Output the [x, y] coordinate of the center of the cell containing the given text.  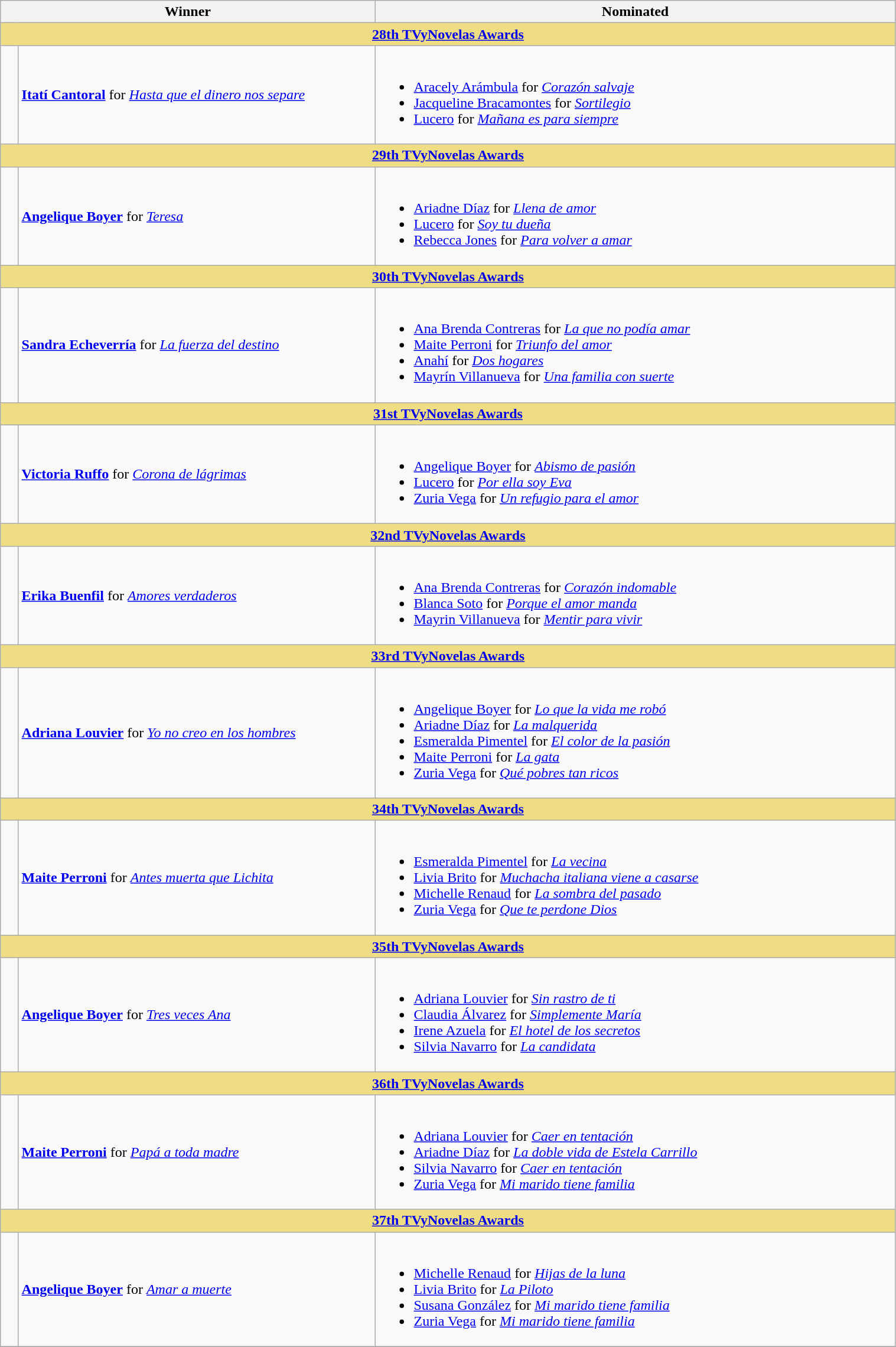
34th TVyNovelas Awards [448, 809]
37th TVyNovelas Awards [448, 1221]
Angelique Boyer for Teresa [197, 216]
Michelle Renaud for Hijas de la lunaLivia Brito for La PilotoSusana González for Mi marido tiene familiaZuria Vega for Mi marido tiene familia [636, 1289]
Winner [188, 12]
Adriana Louvier for Yo no creo en los hombres [197, 733]
Ana Brenda Contreras for Corazón indomableBlanca Soto for Porque el amor mandaMayrin Villanueva for Mentir para vivir [636, 596]
Angelique Boyer for Abismo de pasiónLucero for Por ella soy EvaZuria Vega for Un refugio para el amor [636, 474]
36th TVyNovelas Awards [448, 1084]
32nd TVyNovelas Awards [448, 535]
Adriana Louvier for Sin rastro de tiClaudia Álvarez for Simplemente MaríaIrene Azuela for El hotel de los secretosSilvia Navarro for La candidata [636, 1015]
Aracely Arámbula for Corazón salvajeJacqueline Bracamontes for SortilegioLucero for Mañana es para siempre [636, 95]
Erika Buenfil for Amores verdaderos [197, 596]
Ana Brenda Contreras for La que no podía amarMaite Perroni for Triunfo del amorAnahí for Dos hogaresMayrín Villanueva for Una familia con suerte [636, 345]
Itatí Cantoral for Hasta que el dinero nos separe [197, 95]
Nominated [636, 12]
30th TVyNovelas Awards [448, 276]
31st TVyNovelas Awards [448, 414]
28th TVyNovelas Awards [448, 34]
Maite Perroni for Papá a toda madre [197, 1152]
Maite Perroni for Antes muerta que Lichita [197, 878]
Sandra Echeverría for La fuerza del destino [197, 345]
Ariadne Díaz for Llena de amorLucero for Soy tu dueñaRebecca Jones for Para volver a amar [636, 216]
Angelique Boyer for Tres veces Ana [197, 1015]
29th TVyNovelas Awards [448, 155]
Victoria Ruffo for Corona de lágrimas [197, 474]
33rd TVyNovelas Awards [448, 656]
Angelique Boyer for Amar a muerte [197, 1289]
35th TVyNovelas Awards [448, 946]
